Return [x, y] of the center of cell containing provided text 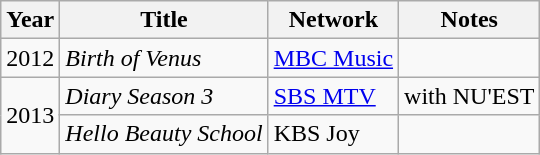
Diary Season 3 [164, 96]
Year [30, 20]
2012 [30, 58]
SBS MTV [333, 96]
Notes [470, 20]
Hello Beauty School [164, 134]
2013 [30, 115]
Title [164, 20]
KBS Joy [333, 134]
Network [333, 20]
Birth of Venus [164, 58]
with NU'EST [470, 96]
MBC Music [333, 58]
